Provide the [X, Y] coordinate of the cell's center where the given text is located.  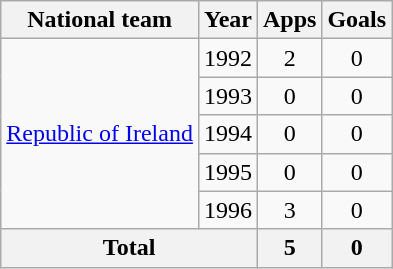
Total [130, 248]
Apps [289, 20]
Goals [357, 20]
Year [228, 20]
1994 [228, 134]
Republic of Ireland [100, 134]
1993 [228, 96]
1996 [228, 210]
2 [289, 58]
3 [289, 210]
National team [100, 20]
1995 [228, 172]
1992 [228, 58]
5 [289, 248]
